Search for the cell housing the specified text and yield its (x, y) center coordinate. 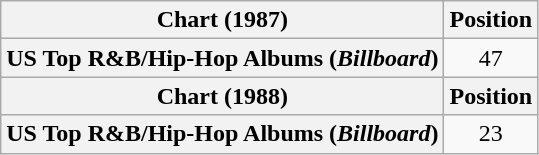
Chart (1988) (222, 96)
Chart (1987) (222, 20)
23 (491, 134)
47 (491, 58)
